For the text-containing cell, return its midpoint in [X, Y] coordinate format. 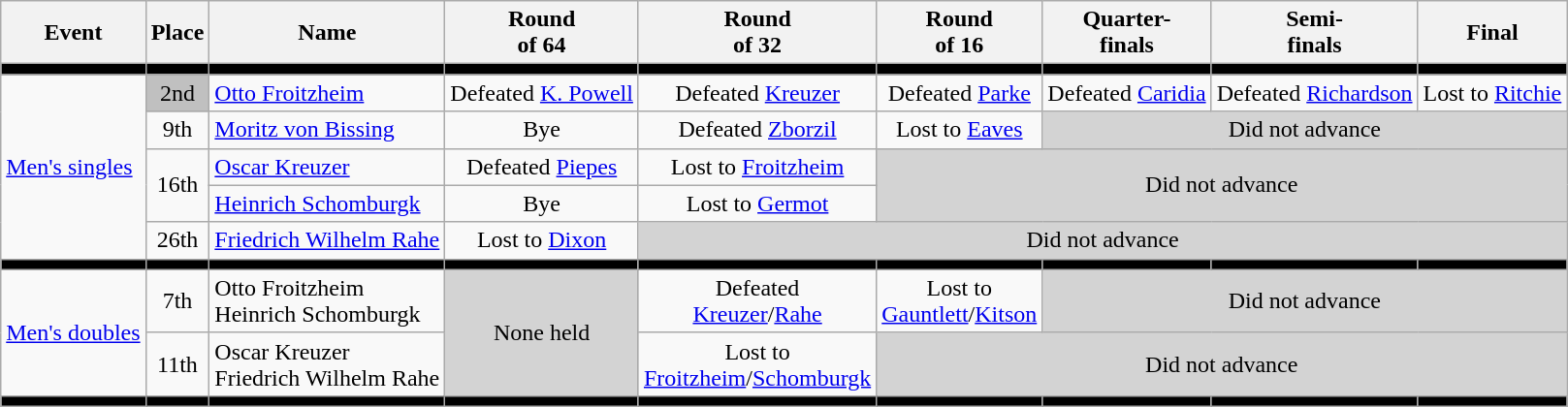
Oscar Kreuzer Friedrich Wilhelm Rahe [328, 364]
Lost to Eaves [960, 130]
16th [177, 185]
Final [1492, 33]
Defeated Zborzil [756, 130]
Oscar Kreuzer [328, 167]
Friedrich Wilhelm Rahe [328, 240]
Round of 32 [756, 33]
Defeated Kreuzer/Rahe [756, 300]
Defeated Piepes [542, 167]
Defeated Richardson [1315, 93]
Round of 16 [960, 33]
26th [177, 240]
Men's singles [74, 167]
Semi-finals [1315, 33]
Moritz von Bissing [328, 130]
Lost to Froitzheim [756, 167]
Lost to Gauntlett/Kitson [960, 300]
Lost to Froitzheim/Schomburgk [756, 364]
Defeated Kreuzer [756, 93]
Otto Froitzheim [328, 93]
7th [177, 300]
Event [74, 33]
11th [177, 364]
Otto Froitzheim Heinrich Schomburgk [328, 300]
Place [177, 33]
Defeated Parke [960, 93]
2nd [177, 93]
Round of 64 [542, 33]
Defeated K. Powell [542, 93]
Men's doubles [74, 332]
Quarter-finals [1127, 33]
Heinrich Schomburgk [328, 203]
Lost to Germot [756, 203]
9th [177, 130]
Name [328, 33]
Lost to Dixon [542, 240]
None held [542, 332]
Defeated Caridia [1127, 93]
Lost to Ritchie [1492, 93]
